Capture the cell that displays the provided text and extract its (x, y) central coordinate. 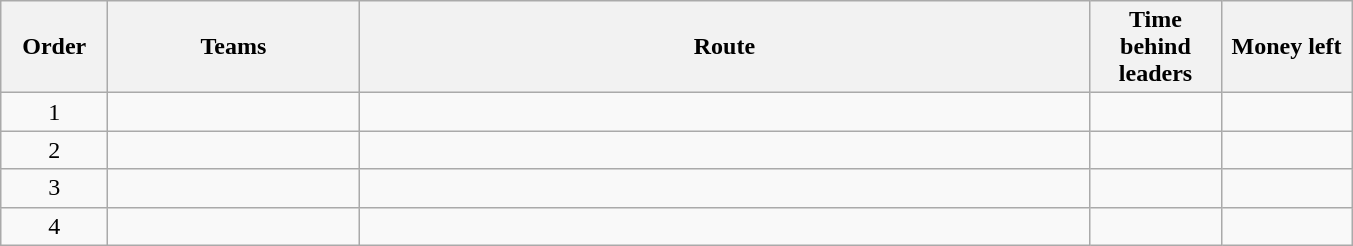
Money left (1286, 47)
3 (54, 188)
Teams (234, 47)
2 (54, 150)
1 (54, 112)
4 (54, 226)
Time behind leaders (1156, 47)
Route (724, 47)
Order (54, 47)
